Provide the (x, y) coordinate of the cell's center where the given text is located.  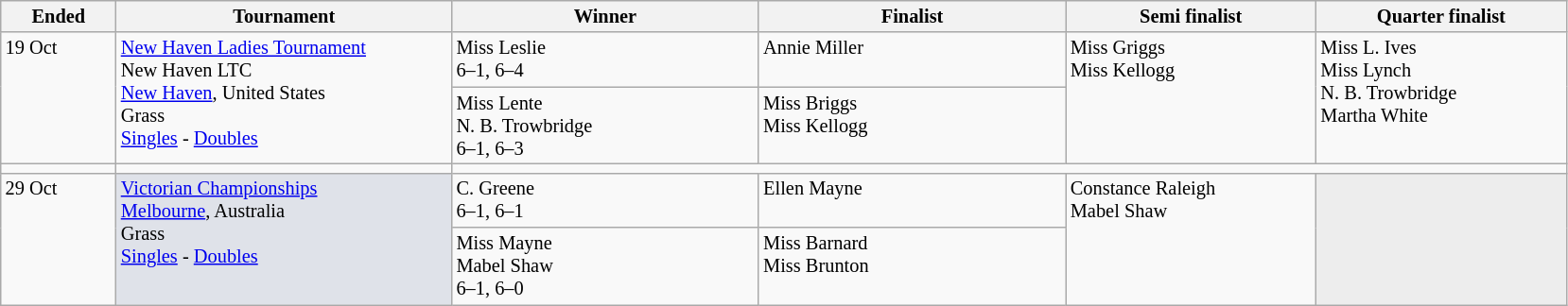
Victorian ChampionshipsMelbourne, AustraliaGrassSingles - Doubles (284, 238)
Ended (59, 16)
Ellen Mayne (912, 200)
29 Oct (59, 238)
Miss L. Ives Miss Lynch N. B. Trowbridge Martha White (1441, 98)
Annie Miller (912, 59)
Constance Raleigh Mabel Shaw (1192, 238)
Miss Griggs Miss Kellogg (1192, 98)
Miss Lente N. B. Trowbridge6–1, 6–3 (605, 126)
C. Greene6–1, 6–1 (605, 200)
Finalist (912, 16)
Quarter finalist (1441, 16)
19 Oct (59, 98)
Miss Briggs Miss Kellogg (912, 126)
New Haven Ladies TournamentNew Haven LTCNew Haven, United StatesGrassSingles - Doubles (284, 98)
Miss Barnard Miss Brunton (912, 266)
Miss Mayne Mabel Shaw6–1, 6–0 (605, 266)
Miss Leslie 6–1, 6–4 (605, 59)
Winner (605, 16)
Tournament (284, 16)
Semi finalist (1192, 16)
